Capture the cell that displays the provided text and extract its [X, Y] central coordinate. 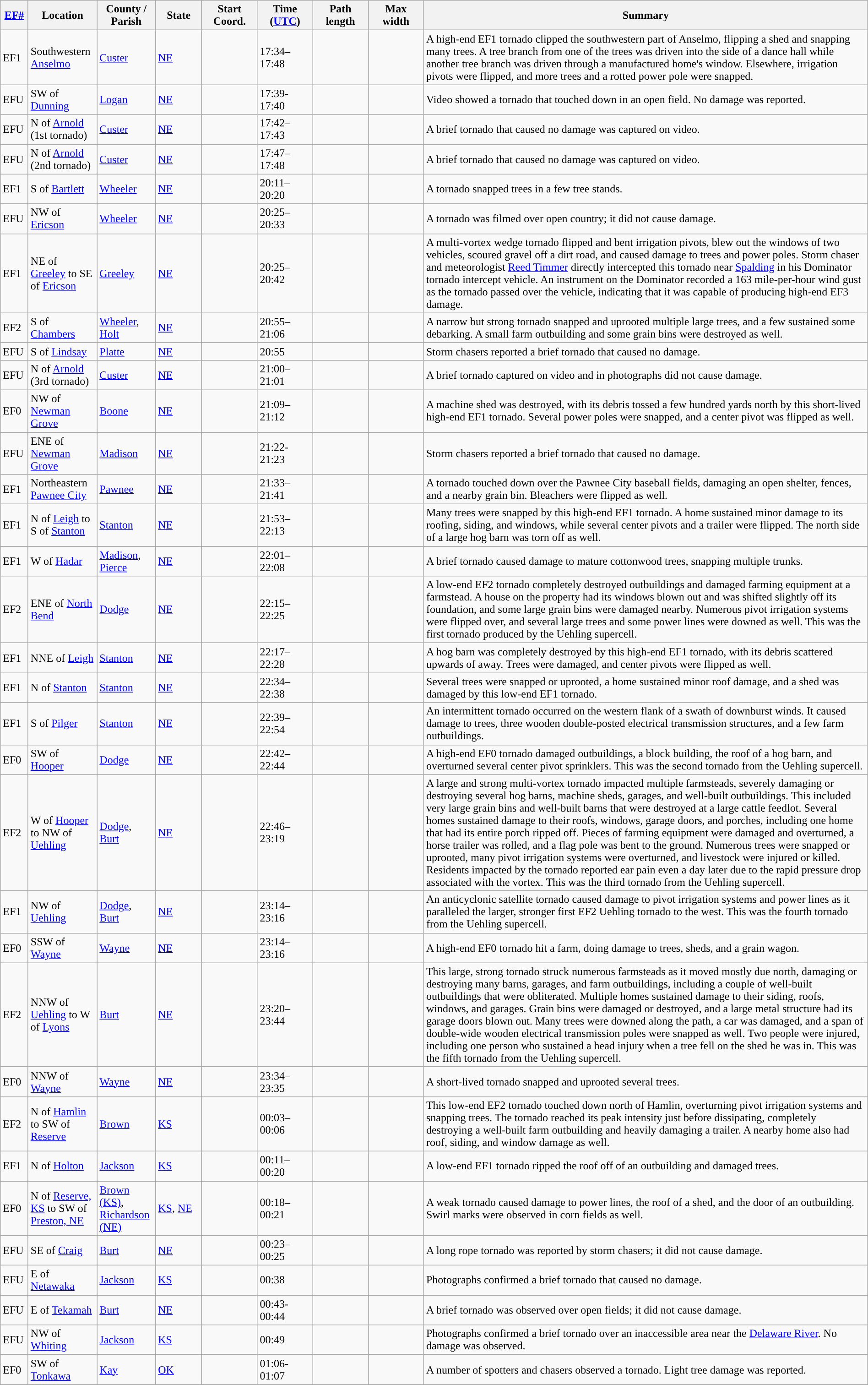
Southwestern Anselmo [62, 58]
Boone [126, 411]
21:53–22:13 [285, 525]
A weak tornado caused damage to power lines, the roof of a shed, and the door of an outbuilding. Swirl marks were observed in corn fields as well. [646, 1208]
W of Hadar [62, 562]
NW of Newman Grove [62, 411]
NNW of Wayne [62, 1082]
SW of Tonkawa [62, 1369]
N of Holton [62, 1166]
00:18–00:21 [285, 1208]
A long rope tornado was reported by storm chasers; it did not cause damage. [646, 1250]
E of Netawaka [62, 1281]
20:25–20:33 [285, 219]
County / Parish [126, 16]
N of Arnold (1st tornado) [62, 129]
KS, NE [179, 1208]
S of Chambers [62, 328]
NW of Ericson [62, 219]
NE of Greeley to SE of Ericson [62, 273]
A high-end EF0 tornado hit a farm, doing damage to trees, sheds, and a grain wagon. [646, 948]
NW of Whiting [62, 1340]
23:20–23:44 [285, 1015]
20:25–20:42 [285, 273]
21:09–21:12 [285, 411]
A brief tornado captured on video and in photographs did not cause damage. [646, 375]
SW of Hooper [62, 759]
Brown [126, 1124]
Northeastern Pawnee City [62, 489]
A brief tornado was observed over open fields; it did not cause damage. [646, 1310]
SE of Craig [62, 1250]
Several trees were snapped or uprooted, a home sustained minor roof damage, and a shed was damaged by this low-end EF1 tornado. [646, 688]
Madison [126, 453]
22:01–22:08 [285, 562]
Brown (KS), Richardson (NE) [126, 1208]
N of Leigh to S of Stanton [62, 525]
N of Arnold (2nd tornado) [62, 159]
EF# [15, 16]
Max width [396, 16]
N of Stanton [62, 688]
17:47–17:48 [285, 159]
00:11–00:20 [285, 1166]
OK [179, 1369]
SW of Dunning [62, 100]
00:49 [285, 1340]
01:06-01:07 [285, 1369]
NNE of Leigh [62, 658]
21:00–21:01 [285, 375]
Kay [126, 1369]
00:23–00:25 [285, 1250]
00:38 [285, 1281]
Platte [126, 351]
21:33–21:41 [285, 489]
00:03–00:06 [285, 1124]
A brief tornado caused damage to mature cottonwood trees, snapping multiple trunks. [646, 562]
ENE of North Bend [62, 610]
22:39–22:54 [285, 724]
22:34–22:38 [285, 688]
Photographs confirmed a brief tornado over an inaccessible area near the Delaware River. No damage was observed. [646, 1340]
A short-lived tornado snapped and uprooted several trees. [646, 1082]
20:55–21:06 [285, 328]
A low-end EF1 tornado ripped the roof off of an outbuilding and damaged trees. [646, 1166]
Path length [341, 16]
W of Hooper to NW of Uehling [62, 833]
N of Hamlin to SW of Reserve [62, 1124]
S of Bartlett [62, 189]
Photographs confirmed a brief tornado that caused no damage. [646, 1281]
Video showed a tornado that touched down in an open field. No damage was reported. [646, 100]
17:39-17:40 [285, 100]
22:15–22:25 [285, 610]
SSW of Wayne [62, 948]
20:11–20:20 [285, 189]
Start Coord. [230, 16]
22:46–23:19 [285, 833]
Wheeler, Holt [126, 328]
ENE of Newman Grove [62, 453]
Logan [126, 100]
Pawnee [126, 489]
17:34–17:48 [285, 58]
23:34–23:35 [285, 1082]
State [179, 16]
20:55 [285, 351]
Madison, Pierce [126, 562]
Location [62, 16]
A tornado snapped trees in a few tree stands. [646, 189]
00:43-00:44 [285, 1310]
E of Tekamah [62, 1310]
21:22-21:23 [285, 453]
A tornado was filmed over open country; it did not cause damage. [646, 219]
Greeley [126, 273]
NW of Uehling [62, 912]
NNW of Uehling to W of Lyons [62, 1015]
17:42–17:43 [285, 129]
22:17–22:28 [285, 658]
N of Reserve, KS to SW of Preston, NE [62, 1208]
Summary [646, 16]
N of Arnold (3rd tornado) [62, 375]
S of Lindsay [62, 351]
22:42–22:44 [285, 759]
S of Pilger [62, 724]
Time (UTC) [285, 16]
A number of spotters and chasers observed a tornado. Light tree damage was reported. [646, 1369]
